From the cell containing the given text, extract its center point as (X, Y) coordinate. 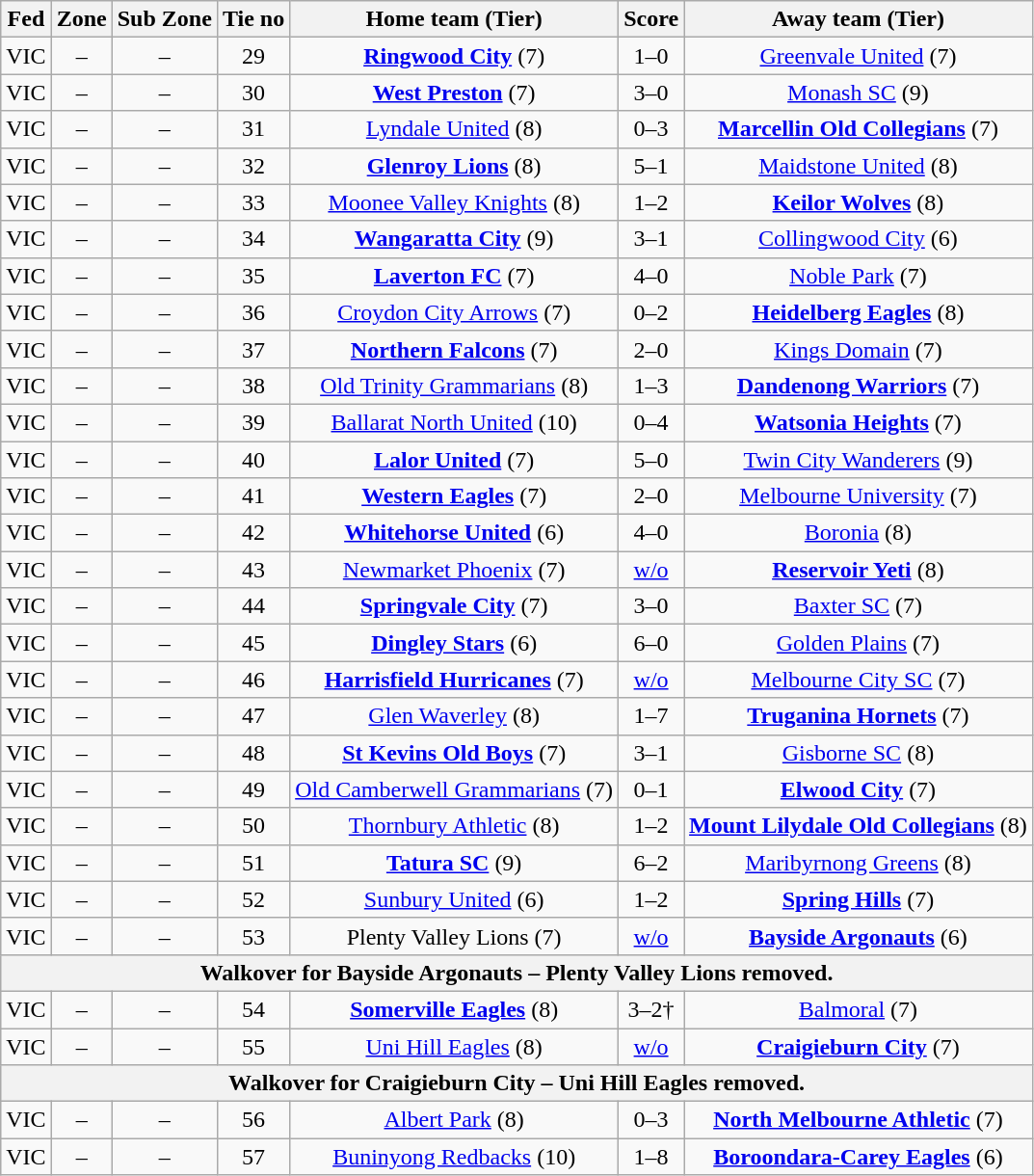
Monash SC (9) (859, 93)
0–2 (651, 312)
Sunbury United (6) (455, 899)
Maidstone United (8) (859, 166)
Craigieburn City (7) (859, 1046)
0–4 (651, 422)
0–1 (651, 789)
53 (252, 936)
Melbourne University (7) (859, 496)
43 (252, 570)
Away team (Tier) (859, 19)
Melbourne City SC (7) (859, 680)
Old Camberwell Grammarians (7) (455, 789)
Lyndale United (8) (455, 129)
45 (252, 643)
49 (252, 789)
North Melbourne Athletic (7) (859, 1120)
Laverton FC (7) (455, 276)
Boronia (8) (859, 533)
Ballarat North United (10) (455, 422)
West Preston (7) (455, 93)
Lalor United (7) (455, 460)
Elwood City (7) (859, 789)
52 (252, 899)
Spring Hills (7) (859, 899)
Newmarket Phoenix (7) (455, 570)
36 (252, 312)
Kings Domain (7) (859, 349)
Uni Hill Eagles (8) (455, 1046)
Ringwood City (7) (455, 56)
35 (252, 276)
33 (252, 202)
Heidelberg Eagles (8) (859, 312)
46 (252, 680)
40 (252, 460)
38 (252, 386)
Mount Lilydale Old Collegians (8) (859, 826)
Golden Plains (7) (859, 643)
Twin City Wanderers (9) (859, 460)
Old Trinity Grammarians (8) (455, 386)
44 (252, 606)
54 (252, 1009)
Baxter SC (7) (859, 606)
55 (252, 1046)
Boroondara-Carey Eagles (6) (859, 1157)
Thornbury Athletic (8) (455, 826)
3–2† (651, 1009)
37 (252, 349)
Springvale City (7) (455, 606)
Score (651, 19)
Dingley Stars (6) (455, 643)
Balmoral (7) (859, 1009)
Watsonia Heights (7) (859, 422)
Fed (26, 19)
Western Eagles (7) (455, 496)
51 (252, 863)
5–0 (651, 460)
Maribyrnong Greens (8) (859, 863)
Sub Zone (164, 19)
Reservoir Yeti (8) (859, 570)
Noble Park (7) (859, 276)
Whitehorse United (6) (455, 533)
1–3 (651, 386)
Northern Falcons (7) (455, 349)
1–0 (651, 56)
Harrisfield Hurricanes (7) (455, 680)
32 (252, 166)
Keilor Wolves (8) (859, 202)
39 (252, 422)
Plenty Valley Lions (7) (455, 936)
Croydon City Arrows (7) (455, 312)
30 (252, 93)
57 (252, 1157)
1–8 (651, 1157)
Somerville Eagles (8) (455, 1009)
Dandenong Warriors (7) (859, 386)
29 (252, 56)
34 (252, 239)
Tatura SC (9) (455, 863)
Buninyong Redbacks (10) (455, 1157)
31 (252, 129)
56 (252, 1120)
Home team (Tier) (455, 19)
Truganina Hornets (7) (859, 716)
6–2 (651, 863)
Collingwood City (6) (859, 239)
Glen Waverley (8) (455, 716)
1–7 (651, 716)
Wangaratta City (9) (455, 239)
Greenvale United (7) (859, 56)
Walkover for Bayside Argonauts – Plenty Valley Lions removed. (517, 973)
47 (252, 716)
42 (252, 533)
50 (252, 826)
Gisborne SC (8) (859, 753)
Marcellin Old Collegians (7) (859, 129)
Walkover for Craigieburn City – Uni Hill Eagles removed. (517, 1083)
Tie no (252, 19)
Bayside Argonauts (6) (859, 936)
Moonee Valley Knights (8) (455, 202)
48 (252, 753)
Albert Park (8) (455, 1120)
41 (252, 496)
5–1 (651, 166)
St Kevins Old Boys (7) (455, 753)
Glenroy Lions (8) (455, 166)
Zone (81, 19)
6–0 (651, 643)
